For the text-containing cell, return its midpoint in (x, y) coordinate format. 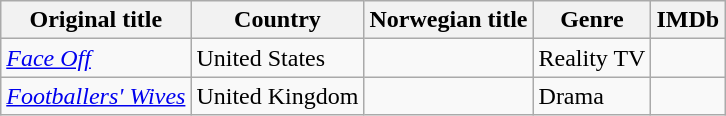
Norwegian title (448, 20)
IMDb (688, 20)
Country (278, 20)
Drama (592, 96)
United States (278, 58)
Face Off (96, 58)
Original title (96, 20)
United Kingdom (278, 96)
Reality TV (592, 58)
Genre (592, 20)
Footballers' Wives (96, 96)
